Locate the cell with the specified text and output its [X, Y] center coordinate. 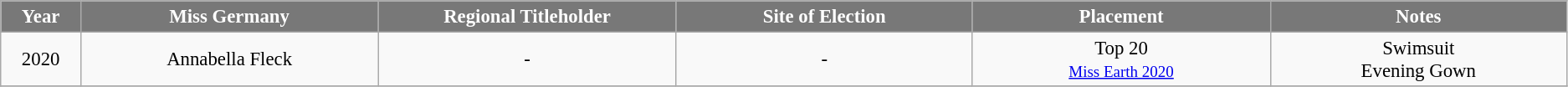
Swimsuit Evening Gown [1418, 60]
Notes [1418, 17]
Annabella Fleck [229, 60]
Site of Election [824, 17]
Regional Titleholder [527, 17]
Miss Germany [229, 17]
Placement [1121, 17]
Year [41, 17]
Top 20Miss Earth 2020 [1121, 60]
2020 [41, 60]
